Output the (x, y) coordinate of the center of the cell containing the given text.  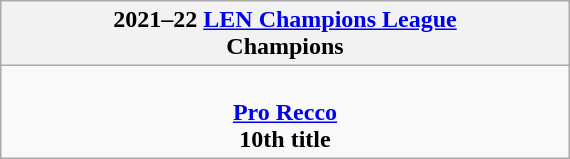
2021–22 LEN Champions LeagueChampions (284, 34)
Pro Recco10th title (284, 112)
